Return [x, y] of the center of cell containing provided text 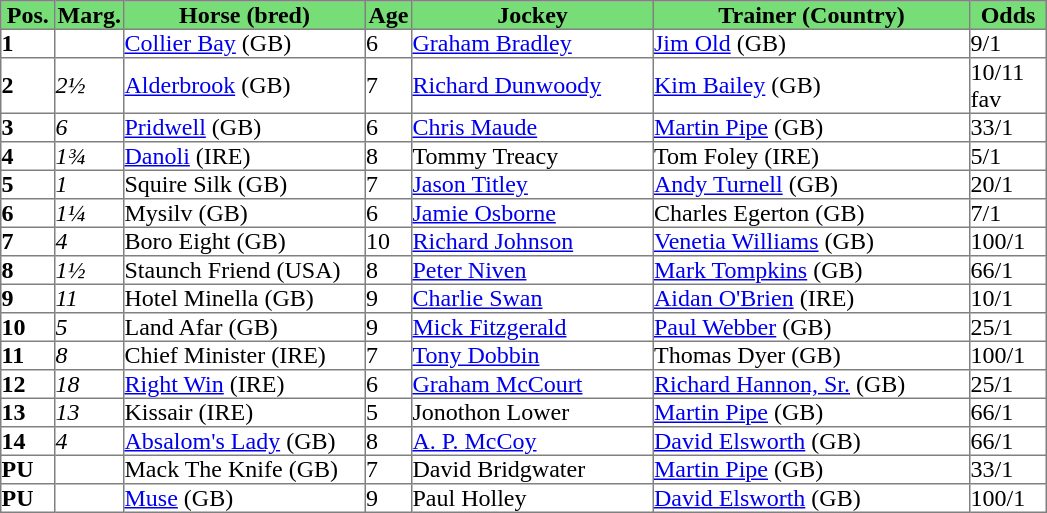
1½ [90, 270]
5/1 [1008, 156]
1¼ [90, 213]
Paul Holley [533, 498]
14 [28, 441]
Trainer (Country) [811, 15]
Hotel Minella (GB) [245, 298]
Charles Egerton (GB) [811, 213]
Marg. [90, 15]
Aidan O'Brien (IRE) [811, 298]
10/1 [1008, 298]
2 [28, 86]
Jason Titley [533, 184]
Venetia Williams (GB) [811, 241]
Right Win (IRE) [245, 384]
Age [388, 15]
10/11 fav [1008, 86]
A. P. McCoy [533, 441]
2½ [90, 86]
Jockey [533, 15]
1¾ [90, 156]
Kissair (IRE) [245, 412]
Boro Eight (GB) [245, 241]
9/1 [1008, 43]
Graham Bradley [533, 43]
Richard Johnson [533, 241]
Mysilv (GB) [245, 213]
12 [28, 384]
Collier Bay (GB) [245, 43]
Mack The Knife (GB) [245, 469]
Chief Minister (IRE) [245, 355]
Kim Bailey (GB) [811, 86]
Tony Dobbin [533, 355]
Absalom's Lady (GB) [245, 441]
Mick Fitzgerald [533, 327]
Land Afar (GB) [245, 327]
Graham McCourt [533, 384]
Pridwell (GB) [245, 127]
Richard Dunwoody [533, 86]
Andy Turnell (GB) [811, 184]
20/1 [1008, 184]
Staunch Friend (USA) [245, 270]
7/1 [1008, 213]
Charlie Swan [533, 298]
Danoli (IRE) [245, 156]
Squire Silk (GB) [245, 184]
Odds [1008, 15]
Thomas Dyer (GB) [811, 355]
Paul Webber (GB) [811, 327]
Peter Niven [533, 270]
Jim Old (GB) [811, 43]
Chris Maude [533, 127]
Horse (bred) [245, 15]
Tom Foley (IRE) [811, 156]
Jonothon Lower [533, 412]
David Bridgwater [533, 469]
Mark Tompkins (GB) [811, 270]
Pos. [28, 15]
Tommy Treacy [533, 156]
18 [90, 384]
Alderbrook (GB) [245, 86]
Richard Hannon, Sr. (GB) [811, 384]
Muse (GB) [245, 498]
3 [28, 127]
Jamie Osborne [533, 213]
